Identify which cell holds the provided text, then report its [X, Y] central coordinate. 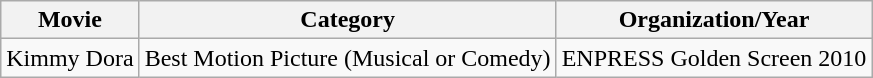
Movie [70, 20]
Best Motion Picture (Musical or Comedy) [348, 58]
Kimmy Dora [70, 58]
ENPRESS Golden Screen 2010 [714, 58]
Organization/Year [714, 20]
Category [348, 20]
